From the cell containing the given text, extract its center point as [x, y] coordinate. 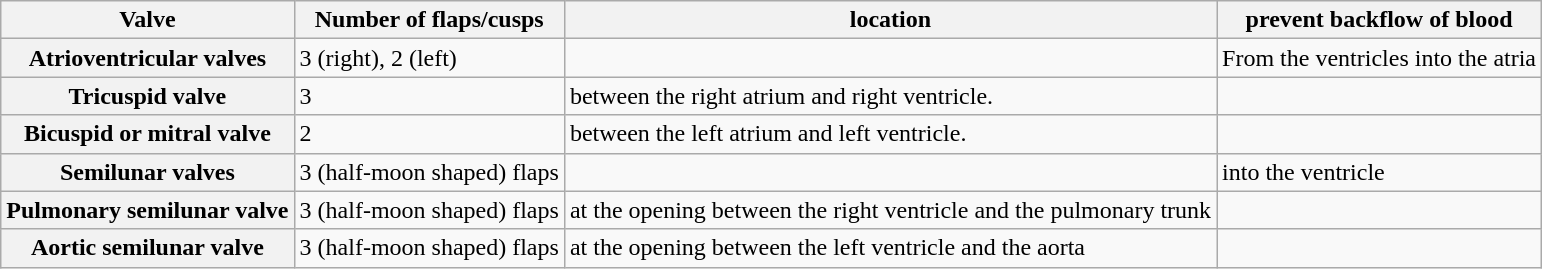
3 (right), 2 (left) [429, 58]
between the right atrium and right ventricle. [890, 96]
Aortic semilunar valve [148, 248]
Atrioventricular valves [148, 58]
Valve [148, 20]
Tricuspid valve [148, 96]
3 [429, 96]
prevent backflow of blood [1380, 20]
Number of flaps/cusps [429, 20]
From the ventricles into the atria [1380, 58]
into the ventricle [1380, 172]
Bicuspid or mitral valve [148, 134]
2 [429, 134]
at the opening between the right ventricle and the pulmonary trunk [890, 210]
at the opening between the left ventricle and the aorta [890, 248]
between the left atrium and left ventricle. [890, 134]
Pulmonary semilunar valve [148, 210]
Semilunar valves [148, 172]
location [890, 20]
